For the text-containing cell, return its midpoint in [x, y] coordinate format. 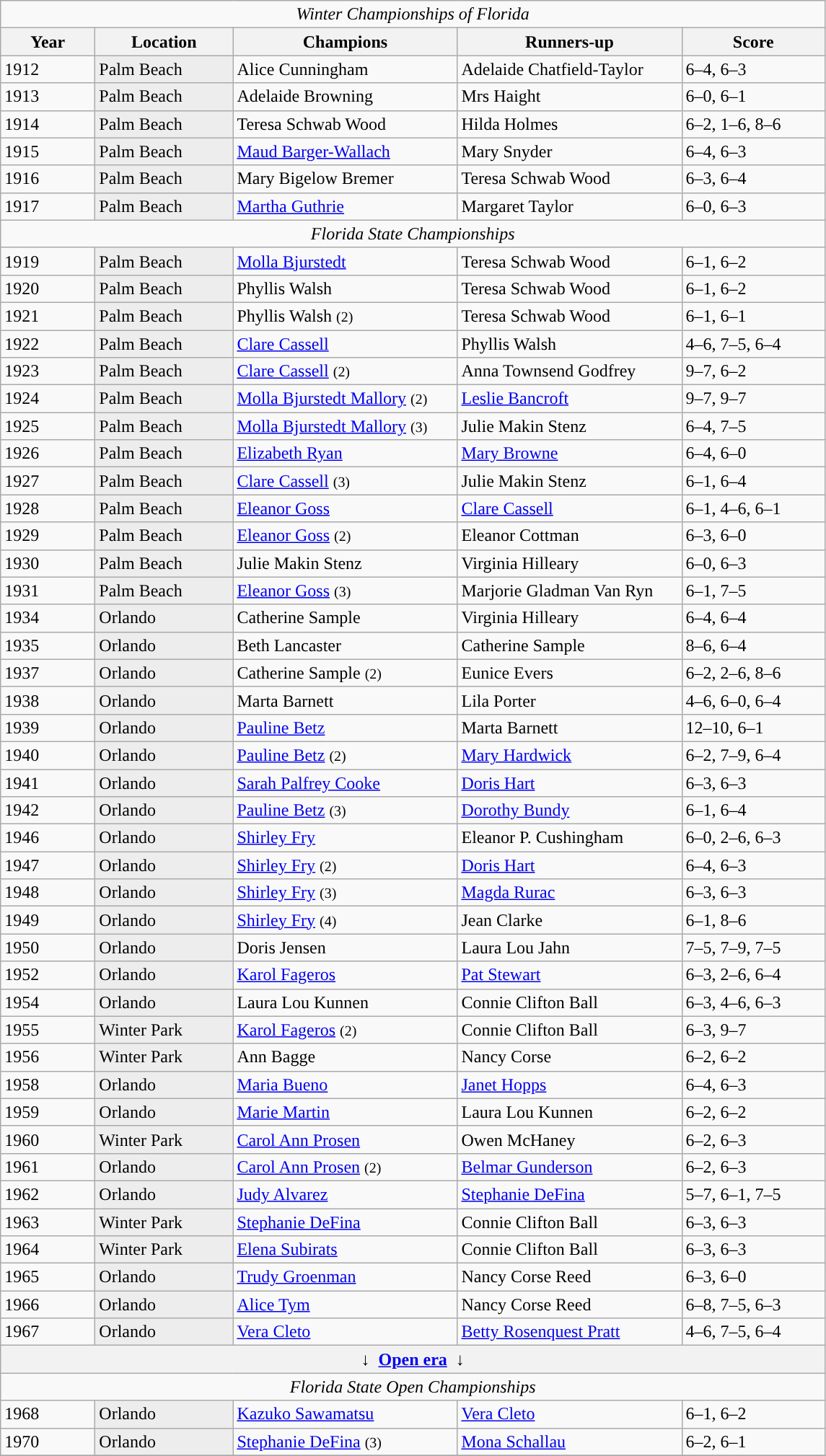
1923 [48, 371]
Mary Browne [570, 454]
Shirley Fry (3) [345, 893]
Lila Porter [570, 700]
1915 [48, 151]
Pauline Betz (2) [345, 755]
1912 [48, 69]
1931 [48, 591]
6–3, 4–6, 6–3 [753, 1002]
Eleanor P. Cushingham [570, 838]
1930 [48, 563]
1968 [48, 1414]
Adelaide Chatfield-Taylor [570, 69]
Molla Bjurstedt Mallory (2) [345, 399]
Owen McHaney [570, 1139]
Florida State Open Championships [413, 1387]
1942 [48, 811]
Anna Townsend Godfrey [570, 371]
Carol Ann Prosen (2) [345, 1167]
Martha Guthrie [345, 206]
Mona Schallau [570, 1442]
Location [164, 42]
1949 [48, 920]
1914 [48, 124]
Maud Barger-Wallach [345, 151]
6–2, 7–9, 6–4 [753, 755]
1959 [48, 1112]
Eleanor Goss (2) [345, 536]
1956 [48, 1057]
1962 [48, 1194]
Alice Cunningham [345, 69]
Elena Subirats [345, 1250]
Champions [345, 42]
Karol Fageros [345, 975]
Leslie Bancroft [570, 399]
1934 [48, 618]
Stephanie DeFina (3) [345, 1442]
1965 [48, 1277]
6–0, 6–1 [753, 97]
Elizabeth Ryan [345, 454]
1946 [48, 838]
Carol Ann Prosen [345, 1139]
7–5, 7–9, 7–5 [753, 948]
1952 [48, 975]
1940 [48, 755]
1954 [48, 1002]
Marie Martin [345, 1112]
Molla Bjurstedt [345, 261]
6–8, 7–5, 6–3 [753, 1305]
6–4, 7–5 [753, 426]
Laura Lou Jahn [570, 948]
Hilda Holmes [570, 124]
9–7, 9–7 [753, 399]
1928 [48, 508]
1924 [48, 399]
Alice Tym [345, 1305]
Karol Fageros (2) [345, 1030]
Florida State Championships [413, 234]
1927 [48, 481]
Shirley Fry [345, 838]
9–7, 6–2 [753, 371]
Kazuko Sawamatsu [345, 1414]
Runners-up [570, 42]
Shirley Fry (2) [345, 865]
Dorothy Bundy [570, 811]
1950 [48, 948]
6–1, 6–1 [753, 316]
1926 [48, 454]
1917 [48, 206]
Mary Hardwick [570, 755]
Trudy Groenman [345, 1277]
5–7, 6–1, 7–5 [753, 1194]
Betty Rosenquest Pratt [570, 1332]
Belmar Gunderson [570, 1167]
Mary Snyder [570, 151]
Janet Hopps [570, 1085]
1919 [48, 261]
1929 [48, 536]
1941 [48, 782]
1921 [48, 316]
Winter Championships of Florida [413, 14]
1938 [48, 700]
1960 [48, 1139]
6–4, 6–4 [753, 618]
1925 [48, 426]
1961 [48, 1167]
6–1, 7–5 [753, 591]
Pat Stewart [570, 975]
1955 [48, 1030]
1939 [48, 728]
1922 [48, 344]
6–1, 8–6 [753, 920]
Year [48, 42]
Maria Bueno [345, 1085]
Magda Rurac [570, 893]
Clare Cassell (2) [345, 371]
4–6, 6–0, 6–4 [753, 700]
Pauline Betz (3) [345, 811]
Molla Bjurstedt Mallory (3) [345, 426]
1920 [48, 288]
1964 [48, 1250]
6–2, 2–6, 8–6 [753, 673]
Beth Lancaster [345, 645]
Eleanor Cottman [570, 536]
1935 [48, 645]
6–2, 6–1 [753, 1442]
Score [753, 42]
Phyllis Walsh (2) [345, 316]
6–0, 2–6, 6–3 [753, 838]
1947 [48, 865]
1970 [48, 1442]
6–4, 6–0 [753, 454]
Marjorie Gladman Van Ryn [570, 591]
Catherine Sample (2) [345, 673]
Doris Jensen [345, 948]
Eunice Evers [570, 673]
Pauline Betz [345, 728]
6–3, 9–7 [753, 1030]
Shirley Fry (4) [345, 920]
1967 [48, 1332]
6–1, 4–6, 6–1 [753, 508]
Eleanor Goss (3) [345, 591]
6–3, 6–4 [753, 179]
Adelaide Browning [345, 97]
Margaret Taylor [570, 206]
8–6, 6–4 [753, 645]
1913 [48, 97]
1937 [48, 673]
Mary Bigelow Bremer [345, 179]
Mrs Haight [570, 97]
6–3, 2–6, 6–4 [753, 975]
1916 [48, 179]
Ann Bagge [345, 1057]
↓ Open era ↓ [413, 1359]
1958 [48, 1085]
Eleanor Goss [345, 508]
1966 [48, 1305]
Clare Cassell (3) [345, 481]
Judy Alvarez [345, 1194]
1963 [48, 1222]
12–10, 6–1 [753, 728]
6–2, 1–6, 8–6 [753, 124]
Jean Clarke [570, 920]
Nancy Corse [570, 1057]
1948 [48, 893]
Sarah Palfrey Cooke [345, 782]
